Determine the (X, Y) coordinate at the center of the cell enclosing the given text.  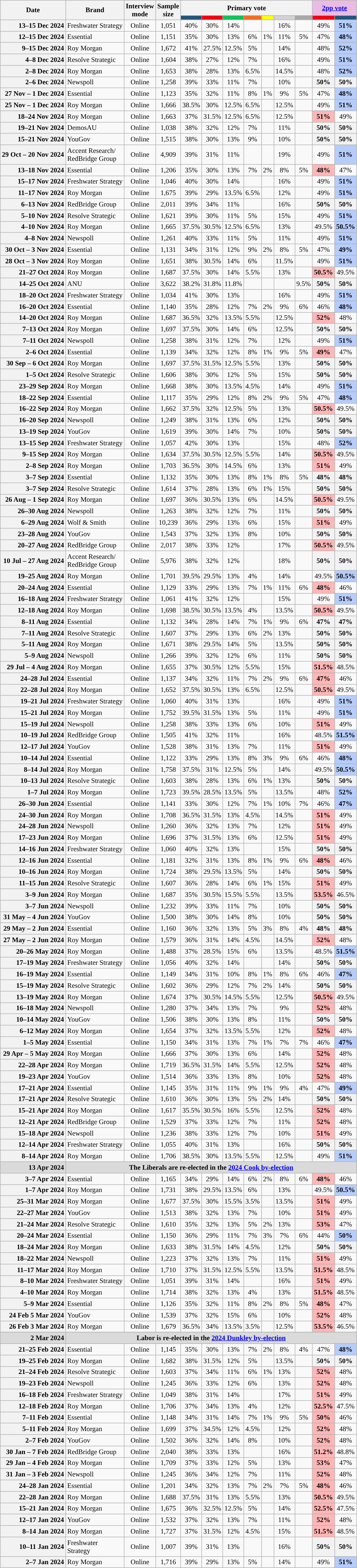
9–15 Dec 2024 (33, 49)
27.5% (212, 49)
10–14 Jul 2024 (33, 758)
11.5% (284, 261)
1,261 (168, 238)
31 May – 4 Jun 2024 (33, 917)
25–31 Mar 2024 (33, 1202)
ANU (95, 284)
5–11 Aug 2024 (33, 644)
10–19 Jul 2024 (33, 735)
12–18 Feb 2024 (33, 1406)
1,129 (168, 588)
13–18 Nov 2024 (33, 170)
1,668 (168, 386)
1,181 (168, 860)
1,723 (168, 792)
2–7 Feb 2024 (33, 1440)
18–22 Sep 2024 (33, 398)
15–19 Jul 2024 (33, 724)
13–15 Dec 2024 (33, 26)
24–30 Jun 2024 (33, 815)
1,038 (168, 128)
15–21 Jan 2024 (33, 1509)
1,727 (168, 1531)
15–18 Apr 2024 (33, 1133)
1,663 (168, 116)
2 Mar 2024 (33, 1338)
1,532 (168, 1520)
11–15 Jun 2024 (33, 883)
1,057 (168, 443)
26–30 Jun 2024 (33, 804)
19–21 Jul 2024 (33, 701)
1,662 (168, 409)
12–18 Aug 2024 (33, 611)
1–7 Apr 2024 (33, 1190)
7–11 Feb 2024 (33, 1418)
14–20 Oct 2024 (33, 318)
9.5% (304, 284)
16–18 May 2024 (33, 1008)
13 Apr 2024 (33, 1167)
1,716 (168, 1562)
2–6 Dec 2024 (33, 82)
16–20 Oct 2024 (33, 307)
29 Jul – 4 Aug 2024 (33, 667)
1,506 (168, 1020)
12–16 Jun 2024 (33, 860)
3–7 Jun 2024 (33, 906)
Primary vote (246, 8)
6–13 Nov 2024 (33, 204)
4–10 Nov 2024 (33, 227)
1,056 (168, 963)
1,714 (168, 1293)
26–30 Aug 2024 (33, 511)
19–23 Apr 2024 (33, 1077)
1,579 (168, 940)
1,614 (168, 489)
21–27 Oct 2024 (33, 273)
15–21 Jul 2024 (33, 713)
6–12 May 2024 (33, 1031)
20–24 Mar 2024 (33, 1236)
1,232 (168, 906)
1,671 (168, 644)
15–21 Nov 2024 (33, 139)
6–29 Aug 2024 (33, 523)
4–8 Dec 2024 (33, 60)
8–14 Jan 2024 (33, 1531)
25 Nov – 1 Dec 2024 (33, 105)
1,034 (168, 295)
1,141 (168, 804)
16–18 Aug 2024 (33, 599)
1,724 (168, 872)
10–14 May 2024 (33, 1020)
2,011 (168, 204)
22–27 Mar 2024 (33, 1213)
1,201 (168, 1486)
29 Apr – 5 May 2024 (33, 1054)
4–8 Nov 2024 (33, 238)
1,682 (168, 1361)
1,139 (168, 352)
1,617 (168, 1111)
2–8 Dec 2024 (33, 71)
19–21 Nov 2024 (33, 128)
18–20 Oct 2024 (33, 295)
18–24 Mar 2024 (33, 1247)
1,679 (168, 1327)
11–17 Nov 2024 (33, 193)
1,698 (168, 611)
30 Sep – 6 Oct 2024 (33, 364)
34.5% (212, 1429)
16–19 May 2024 (33, 974)
Samplesize (168, 10)
1,529 (168, 1122)
23–28 Aug 2024 (33, 534)
29 Jan – 4 Feb 2024 (33, 1463)
3–9 Jun 2024 (33, 895)
1,249 (168, 420)
1,633 (168, 1247)
1,672 (168, 49)
16–20 Sep 2024 (33, 420)
1,651 (168, 261)
30 Oct – 3 Nov 2024 (33, 250)
11.8% (233, 284)
2–8 Sep 2024 (33, 466)
Wolf & Smith (95, 523)
18–24 Nov 2024 (33, 116)
8–11 Aug 2024 (33, 622)
13–19 May 2024 (33, 997)
1,758 (168, 769)
1,696 (168, 838)
1,677 (168, 1202)
29 Oct – 20 Nov 2024 (33, 154)
1–5 Oct 2024 (33, 375)
24–28 Jul 2024 (33, 679)
1,621 (168, 216)
28 Oct – 3 Nov 2024 (33, 261)
10,239 (168, 523)
5–11 Feb 2024 (33, 1429)
1,719 (168, 1065)
20–24 Aug 2024 (33, 588)
7–11 Aug 2024 (33, 633)
1,703 (168, 466)
DemosAU (95, 128)
1,602 (168, 986)
12–17 Jul 2024 (33, 747)
FreshwaterStrategy (95, 1547)
1,731 (168, 1190)
30 Jan – 7 Feb 2024 (33, 1452)
22–28 Jan 2024 (33, 1497)
1,515 (168, 139)
8–14 Apr 2024 (33, 1156)
21–24 Feb 2024 (33, 1372)
19–25 Feb 2024 (33, 1361)
1,674 (168, 997)
27% (212, 60)
23–29 Sep 2024 (33, 386)
1–7 Jul 2024 (33, 792)
1,055 (168, 1145)
24–28 Jan 2024 (33, 1486)
13–15 Sep 2024 (33, 443)
1,046 (168, 182)
11–17 Mar 2024 (33, 1270)
18–22 Mar 2024 (33, 1258)
1,604 (168, 60)
24 Feb 5 Mar 2024 (33, 1315)
1,160 (168, 929)
1,528 (168, 747)
1,126 (168, 1304)
1,634 (168, 454)
20–27 Aug 2024 (33, 545)
1,654 (168, 1031)
48.8% (346, 1452)
1,606 (168, 375)
4,909 (168, 154)
26 Feb 3 Mar 2024 (33, 1327)
1,708 (168, 815)
1,148 (168, 1418)
31 Jan – 3 Feb 2024 (33, 1474)
35.5% (191, 1111)
21–24 Mar 2024 (33, 1224)
17–19 May 2024 (33, 963)
1,260 (168, 826)
12–17 Jan 2024 (33, 1520)
1,236 (168, 1133)
19–25 Aug 2024 (33, 576)
1,514 (168, 1077)
7–11 Oct 2024 (33, 341)
51.2% (324, 1452)
5–10 Nov 2024 (33, 216)
1,688 (168, 1497)
The Liberals are re-elected in the 2024 Cook by-election (211, 1167)
2pp vote (334, 8)
1,701 (168, 576)
1,502 (168, 1440)
1,049 (168, 1395)
15–19 May 2024 (33, 986)
1,206 (168, 170)
16–18 Feb 2024 (33, 1395)
15–21 Apr 2024 (33, 1111)
10–16 Jun 2024 (33, 872)
3–7 Apr 2024 (33, 1179)
1,263 (168, 511)
1,652 (168, 690)
1,619 (168, 432)
1,131 (168, 250)
1,710 (168, 1270)
1,505 (168, 735)
1,752 (168, 713)
12–15 Dec 2024 (33, 37)
1,513 (168, 1213)
8–10 Mar 2024 (33, 1281)
20–26 May 2024 (33, 951)
Brand (95, 10)
5,976 (168, 561)
2,040 (168, 1452)
1,655 (168, 667)
5–9 Aug 2024 (33, 656)
1,122 (168, 758)
1,280 (168, 1008)
4–10 Mar 2024 (33, 1293)
21–25 Feb 2024 (33, 1349)
1–5 May 2024 (33, 1042)
9–15 Sep 2024 (33, 454)
2–6 Oct 2024 (33, 352)
1,543 (168, 534)
15–17 Nov 2024 (33, 182)
1,266 (168, 656)
14–25 Oct 2024 (33, 284)
1,539 (168, 1315)
1,149 (168, 974)
31.8% (212, 284)
17–23 Jun 2024 (33, 838)
16–22 Sep 2024 (33, 409)
29 May – 2 Jun 2024 (33, 929)
8–14 Jul 2024 (33, 769)
32.5% (212, 1509)
1,151 (168, 37)
10–13 Jul 2024 (33, 781)
1,165 (168, 1179)
44% (324, 1236)
1,137 (168, 679)
12–21 Apr 2024 (33, 1122)
Interviewmode (140, 10)
1,223 (168, 1258)
14–16 Jun 2024 (33, 849)
24–28 Jun 2024 (33, 826)
38.2% (191, 284)
1,500 (168, 917)
22–28 Apr 2024 (33, 1065)
19% (284, 154)
19–23 Feb 2024 (33, 1384)
22–28 Jul 2024 (33, 690)
1,665 (168, 227)
1,709 (168, 1463)
7–13 Oct 2024 (33, 329)
18% (284, 561)
27 Nov – 1 Dec 2024 (33, 94)
2–7 Jan 2024 (33, 1562)
1,653 (168, 71)
Labor is re-elected in the 2024 Dunkley by-election (211, 1338)
1,488 (168, 951)
1,123 (168, 94)
27 May – 2 Jun 2024 (33, 940)
5–9 Mar 2024 (33, 1304)
1,117 (168, 398)
26 Aug – 1 Sep 2024 (33, 500)
13–19 Sep 2024 (33, 432)
10–11 Jan 2024 (33, 1547)
1,699 (168, 1429)
2,017 (168, 545)
42% (191, 443)
1,140 (168, 307)
Date (33, 10)
10 Jul – 27 Aug 2024 (33, 561)
3,622 (168, 284)
1,007 (168, 1547)
12–14 Apr 2024 (33, 1145)
1,061 (168, 599)
